Locate the cell with the specified text and output its [x, y] center coordinate. 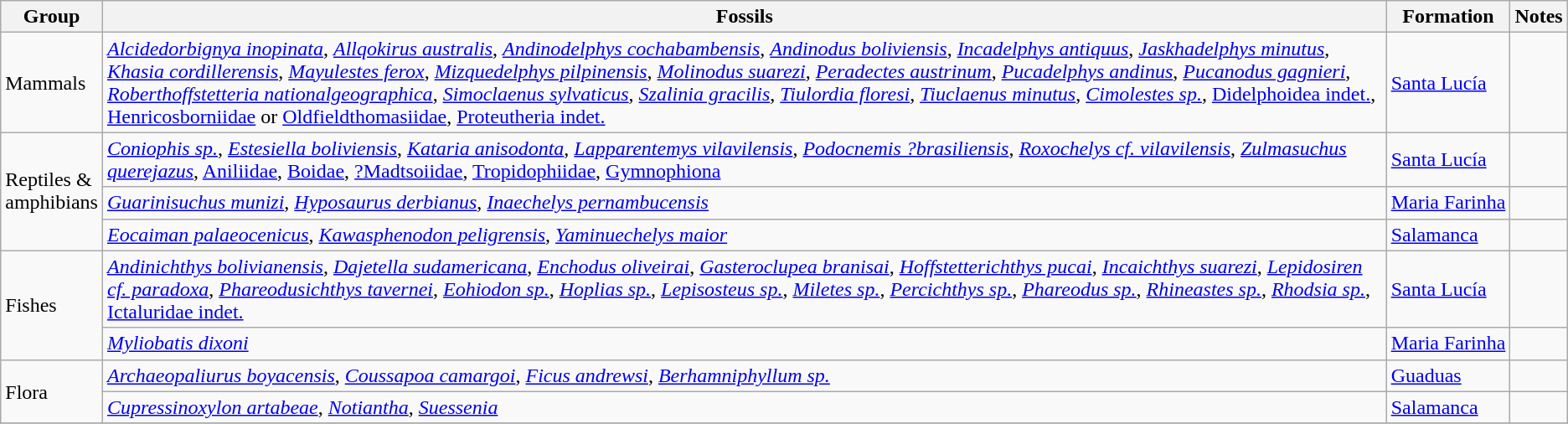
Guarinisuchus munizi, Hyposaurus derbianus, Inaechelys pernambucensis [744, 203]
Mammals [52, 82]
Reptiles &amphibians [52, 191]
Eocaiman palaeocenicus, Kawasphenodon peligrensis, Yaminuechelys maior [744, 235]
Formation [1448, 17]
Fishes [52, 305]
Group [52, 17]
Flora [52, 391]
Fossils [744, 17]
Myliobatis dixoni [744, 344]
Cupressinoxylon artabeae, Notiantha, Suessenia [744, 407]
Notes [1539, 17]
Archaeopaliurus boyacensis, Coussapoa camargoi, Ficus andrewsi, Berhamniphyllum sp. [744, 375]
Guaduas [1448, 375]
